Extract the [x, y] coordinate from the center of the cell holding the provided text.  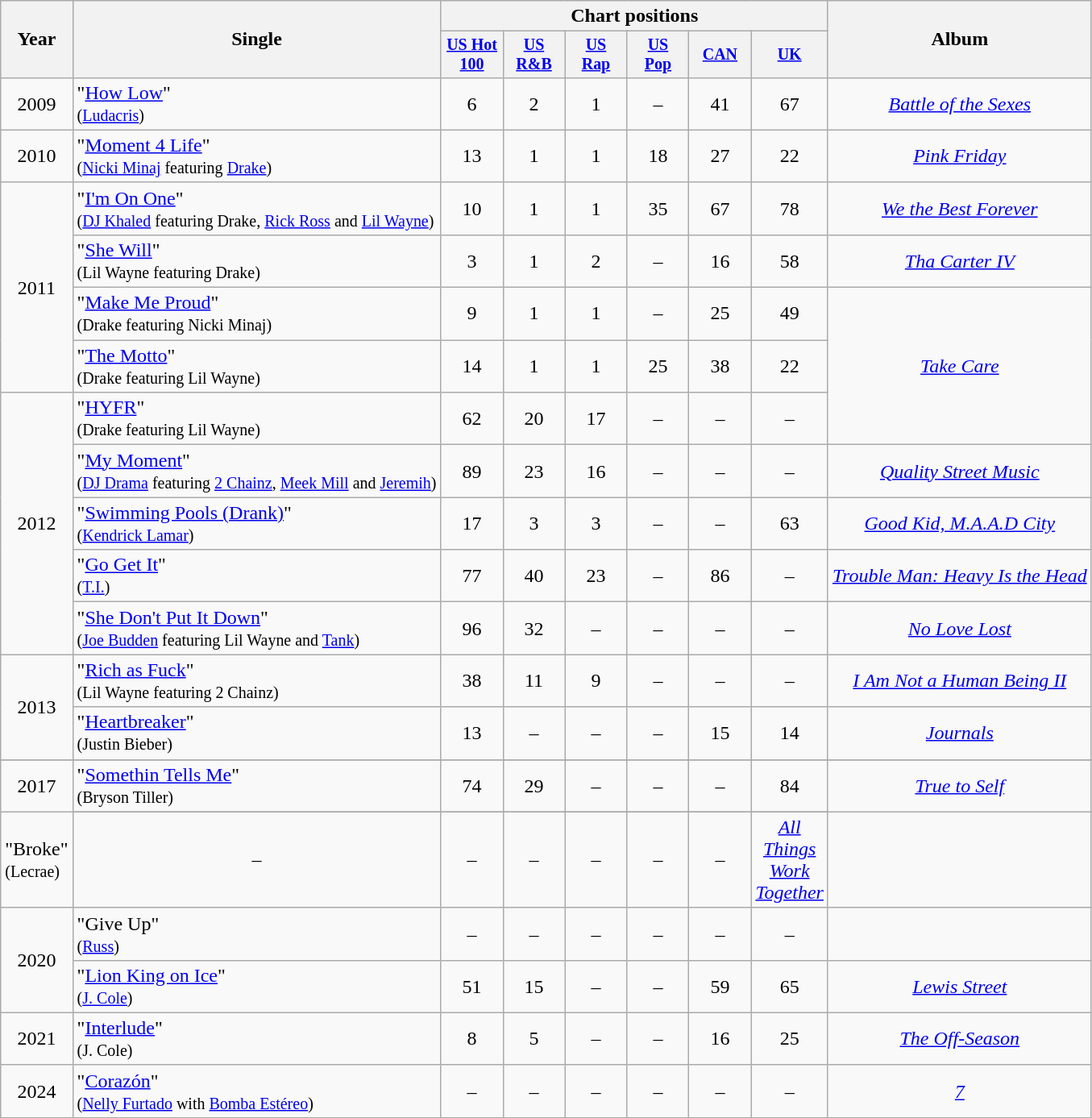
"Interlude"(J. Cole) [256, 1038]
77 [472, 576]
Pink Friday [959, 156]
58 [790, 261]
We the Best Forever [959, 208]
2012 [37, 524]
Journals [959, 734]
6 [472, 103]
29 [534, 785]
"The Motto"(Drake featuring Lil Wayne) [256, 366]
"Swimming Pools (Drank)"(Kendrick Lamar) [256, 524]
2021 [37, 1038]
84 [790, 785]
Single [256, 39]
"Broke"(Lecrae) [37, 859]
Take Care [959, 366]
63 [790, 524]
20 [534, 419]
"How Low"(Ludacris) [256, 103]
"Heartbreaker"(Justin Bieber) [256, 734]
2011 [37, 287]
8 [472, 1038]
"Rich as Fuck"(Lil Wayne featuring 2 Chainz) [256, 680]
"HYFR"(Drake featuring Lil Wayne) [256, 419]
65 [790, 987]
Quality Street Music [959, 471]
7 [959, 1091]
10 [472, 208]
74 [472, 785]
The Off-Season [959, 1038]
CAN [720, 55]
Tha Carter IV [959, 261]
41 [720, 103]
Trouble Man: Heavy Is the Head [959, 576]
"Somethin Tells Me"(Bryson Tiller) [256, 785]
Battle of the Sexes [959, 103]
59 [720, 987]
78 [790, 208]
US Pop [658, 55]
"She Don't Put It Down"(Joe Budden featuring Lil Wayne and Tank) [256, 629]
"Make Me Proud"(Drake featuring Nicki Minaj) [256, 314]
"I'm On One"(DJ Khaled featuring Drake, Rick Ross and Lil Wayne) [256, 208]
Lewis Street [959, 987]
2013 [37, 707]
2024 [37, 1091]
"Give Up"(Russ) [256, 933]
2017 [37, 785]
True to Self [959, 785]
49 [790, 314]
32 [534, 629]
"She Will"(Lil Wayne featuring Drake) [256, 261]
62 [472, 419]
US Rap [596, 55]
No Love Lost [959, 629]
Chart positions [634, 16]
I Am Not a Human Being II [959, 680]
51 [472, 987]
UK [790, 55]
"Corazón"(Nelly Furtado with Bomba Estéreo) [256, 1091]
US Hot 100 [472, 55]
Album [959, 39]
2009 [37, 103]
11 [534, 680]
35 [658, 208]
Year [37, 39]
18 [658, 156]
2010 [37, 156]
"Lion King on Ice"(J. Cole) [256, 987]
"My Moment" (DJ Drama featuring 2 Chainz, Meek Mill and Jeremih) [256, 471]
"Moment 4 Life"(Nicki Minaj featuring Drake) [256, 156]
5 [534, 1038]
"Go Get It"(T.I.) [256, 576]
2020 [37, 960]
96 [472, 629]
Good Kid, M.A.A.D City [959, 524]
27 [720, 156]
40 [534, 576]
All Things Work Together [790, 859]
86 [720, 576]
89 [472, 471]
USR&B [534, 55]
